Pinpoint the cell where the given text exists, returning its [x, y] midpoint coordinate. 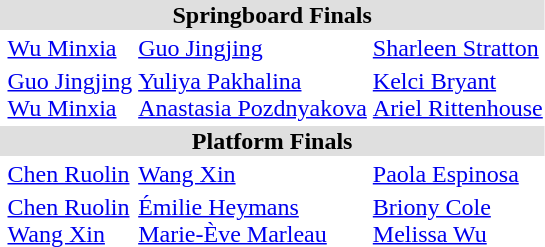
Wu Minxia [70, 48]
Kelci BryantAriel Rittenhouse [458, 94]
Sharleen Stratton [458, 48]
Wang Xin [253, 174]
Guo JingjingWu Minxia [70, 94]
Platform Finals [272, 141]
Springboard Finals [272, 15]
Guo Jingjing [253, 48]
Chen Ruolin [70, 174]
Paola Espinosa [458, 174]
Yuliya PakhalinaAnastasia Pozdnyakova [253, 94]
